Determine the [X, Y] coordinate at the center of the cell enclosing the given text.  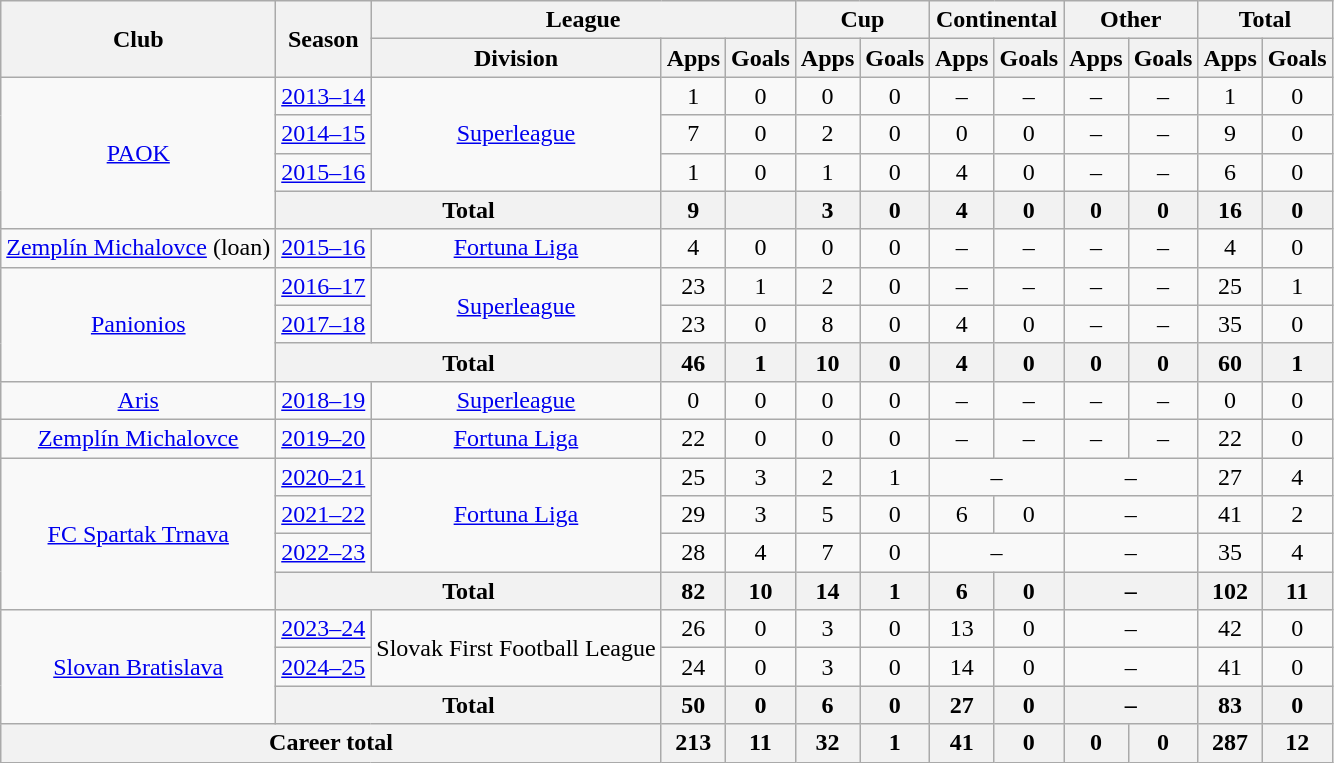
2014–15 [324, 134]
287 [1230, 743]
2018–19 [324, 400]
2020–21 [324, 477]
8 [827, 324]
Slovan Bratislava [138, 667]
Continental [997, 20]
2022–23 [324, 553]
2013–14 [324, 96]
16 [1230, 210]
26 [693, 629]
102 [1230, 591]
213 [693, 743]
83 [1230, 705]
2017–18 [324, 324]
PAOK [138, 153]
60 [1230, 362]
Aris [138, 400]
82 [693, 591]
2023–24 [324, 629]
Division [516, 58]
46 [693, 362]
42 [1230, 629]
12 [1297, 743]
Zemplín Michalovce (loan) [138, 248]
32 [827, 743]
Panionios [138, 324]
50 [693, 705]
FC Spartak Trnava [138, 534]
5 [827, 515]
Slovak First Football League [516, 648]
Cup [862, 20]
Other [1131, 20]
29 [693, 515]
2021–22 [324, 515]
13 [962, 629]
Season [324, 39]
24 [693, 667]
League [584, 20]
28 [693, 553]
Career total [331, 743]
2016–17 [324, 286]
Zemplín Michalovce [138, 438]
2019–20 [324, 438]
Club [138, 39]
2024–25 [324, 667]
